For the text-containing cell, return its midpoint in (x, y) coordinate format. 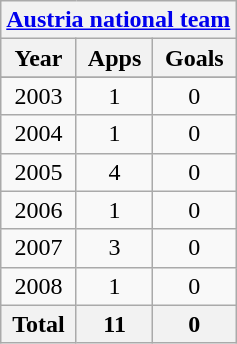
11 (114, 324)
2003 (39, 96)
Apps (114, 58)
Total (39, 324)
2005 (39, 172)
Austria national team (118, 20)
2007 (39, 248)
3 (114, 248)
2004 (39, 134)
2006 (39, 210)
2008 (39, 286)
Goals (194, 58)
4 (114, 172)
Year (39, 58)
